From the cell containing the given text, extract its center point as (X, Y) coordinate. 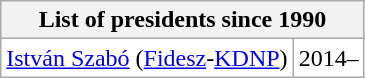
List of presidents since 1990 (182, 20)
2014– (328, 58)
István Szabó (Fidesz-KDNP) (147, 58)
